Return the [x, y] coordinate for the center point of the cell that contains the specified text.  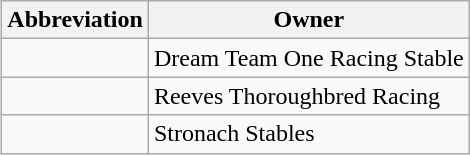
Dream Team One Racing Stable [308, 58]
Stronach Stables [308, 134]
Reeves Thoroughbred Racing [308, 96]
Owner [308, 20]
Abbreviation [76, 20]
